Find where the given text appears and provide that cell's center as [x, y] coordinate. 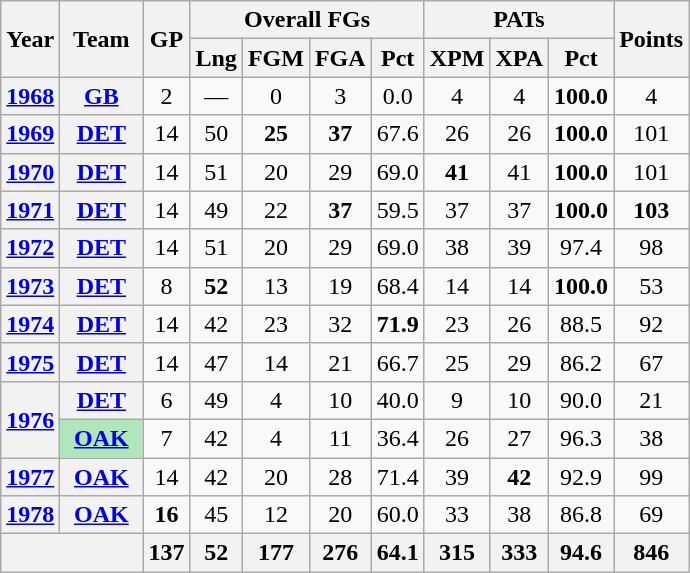
45 [216, 515]
97.4 [582, 248]
137 [166, 553]
0 [276, 96]
92.9 [582, 477]
PATs [518, 20]
92 [652, 324]
177 [276, 553]
2 [166, 96]
0.0 [398, 96]
64.1 [398, 553]
846 [652, 553]
Team [102, 39]
276 [340, 553]
67 [652, 362]
1968 [30, 96]
67.6 [398, 134]
32 [340, 324]
FGA [340, 58]
6 [166, 400]
315 [457, 553]
1977 [30, 477]
Overall FGs [307, 20]
59.5 [398, 210]
53 [652, 286]
60.0 [398, 515]
1972 [30, 248]
GP [166, 39]
71.9 [398, 324]
Lng [216, 58]
12 [276, 515]
19 [340, 286]
69 [652, 515]
94.6 [582, 553]
13 [276, 286]
— [216, 96]
88.5 [582, 324]
28 [340, 477]
36.4 [398, 438]
68.4 [398, 286]
16 [166, 515]
98 [652, 248]
1976 [30, 419]
8 [166, 286]
FGM [276, 58]
GB [102, 96]
47 [216, 362]
86.8 [582, 515]
Year [30, 39]
1978 [30, 515]
1974 [30, 324]
33 [457, 515]
XPA [520, 58]
1975 [30, 362]
333 [520, 553]
27 [520, 438]
22 [276, 210]
99 [652, 477]
1973 [30, 286]
96.3 [582, 438]
103 [652, 210]
40.0 [398, 400]
7 [166, 438]
90.0 [582, 400]
Points [652, 39]
1969 [30, 134]
1970 [30, 172]
50 [216, 134]
3 [340, 96]
11 [340, 438]
1971 [30, 210]
66.7 [398, 362]
9 [457, 400]
86.2 [582, 362]
XPM [457, 58]
71.4 [398, 477]
